Find where the given text appears and provide that cell's center as [X, Y] coordinate. 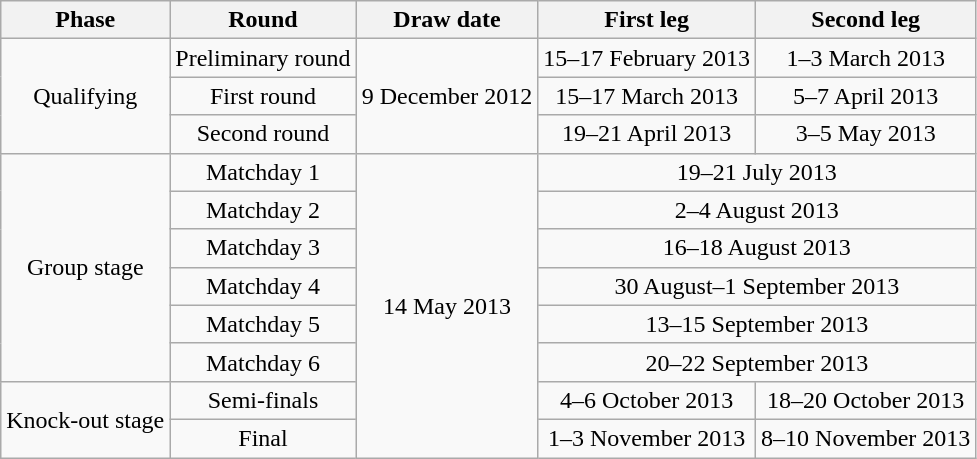
15–17 February 2013 [647, 58]
Preliminary round [263, 58]
First leg [647, 20]
Round [263, 20]
19–21 July 2013 [757, 172]
Knock-out stage [86, 419]
Matchday 6 [263, 362]
Matchday 4 [263, 286]
Semi-finals [263, 400]
Matchday 1 [263, 172]
Draw date [447, 20]
9 December 2012 [447, 96]
Matchday 5 [263, 324]
Matchday 3 [263, 248]
30 August–1 September 2013 [757, 286]
18–20 October 2013 [866, 400]
14 May 2013 [447, 305]
First round [263, 96]
Matchday 2 [263, 210]
15–17 March 2013 [647, 96]
16–18 August 2013 [757, 248]
Final [263, 438]
Phase [86, 20]
2–4 August 2013 [757, 210]
4–6 October 2013 [647, 400]
3–5 May 2013 [866, 134]
Qualifying [86, 96]
8–10 November 2013 [866, 438]
Group stage [86, 267]
5–7 April 2013 [866, 96]
1–3 November 2013 [647, 438]
20–22 September 2013 [757, 362]
13–15 September 2013 [757, 324]
Second leg [866, 20]
Second round [263, 134]
19–21 April 2013 [647, 134]
1–3 March 2013 [866, 58]
